Locate the cell with the specified text and output its [x, y] center coordinate. 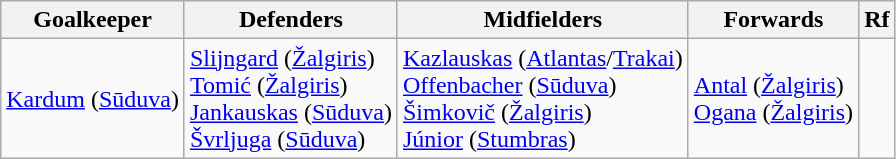
Kazlauskas (Atlantas/Trakai) Offenbacher (Sūduva) Šimkovič (Žalgiris) Júnior (Stumbras) [542, 98]
Goalkeeper [93, 20]
Rf [877, 20]
Midfielders [542, 20]
Antal (Žalgiris) Ogana (Žalgiris) [773, 98]
Forwards [773, 20]
Kardum (Sūduva) [93, 98]
Defenders [290, 20]
Slijngard (Žalgiris) Tomić (Žalgiris) Jankauskas (Sūduva) Švrljuga (Sūduva) [290, 98]
